Determine the [x, y] coordinate at the center of the cell enclosing the given text.  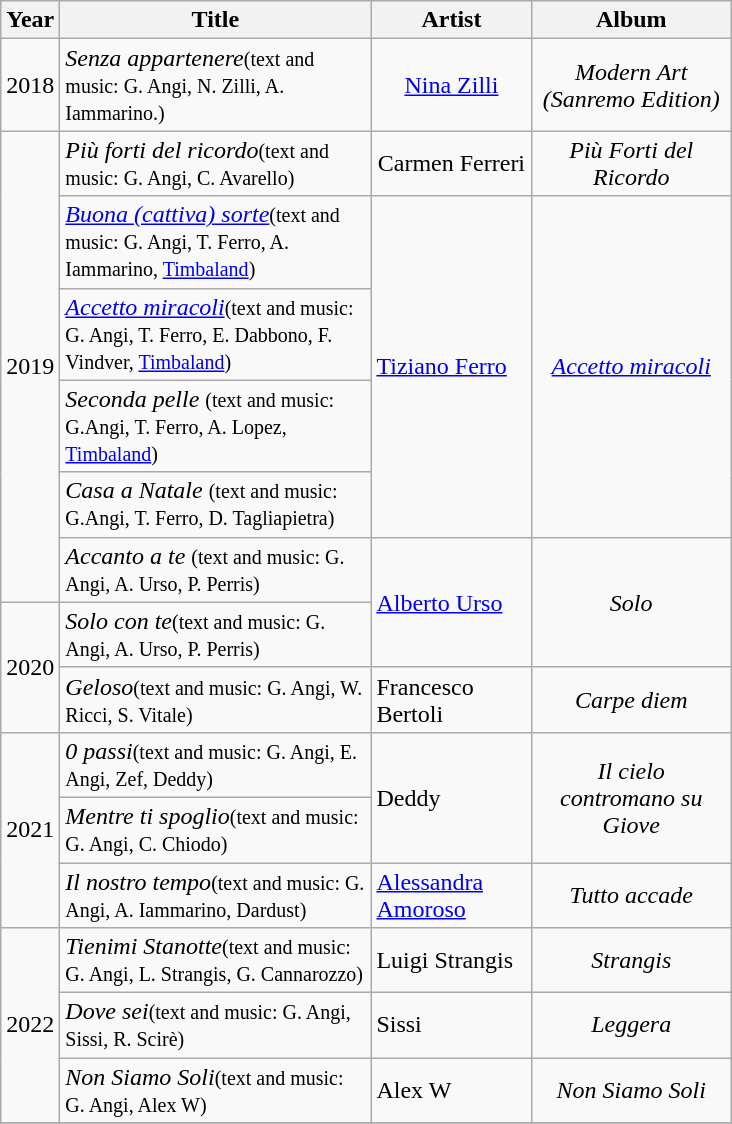
Solo [632, 602]
Mentre ti spoglio(text and music: G. Angi, C. Chiodo) [216, 830]
Album [632, 20]
Non Siamo Soli [632, 1090]
Dove sei(text and music: G. Angi, Sissi, R. Scirè) [216, 1026]
Title [216, 20]
Deddy [452, 797]
2020 [30, 667]
2022 [30, 1026]
Accetto miracoli [632, 366]
Tutto accade [632, 894]
Accanto a te (text and music: G. Angi, A. Urso, P. Perris) [216, 570]
Modern Art (Sanremo Edition) [632, 85]
Il cielo contromano su Giove [632, 797]
Carpe diem [632, 700]
2018 [30, 85]
Buona (cattiva) sorte(text and music: G. Angi, T. Ferro, A. Iammarino, Timbaland) [216, 242]
Nina Zilli [452, 85]
Carmen Ferreri [452, 164]
Solo con te(text and music: G. Angi, A. Urso, P. Perris) [216, 634]
Alex W [452, 1090]
Francesco Bertoli [452, 700]
Il nostro tempo(text and music: G. Angi, A. Iammarino, Dardust) [216, 894]
Senza appartenere(text and music: G. Angi, N. Zilli, A. Iammarino.) [216, 85]
Strangis [632, 960]
Tiziano Ferro [452, 366]
Accetto miracoli(text and music: G. Angi, T. Ferro, E. Dabbono, F. Vindver, Timbaland) [216, 334]
2021 [30, 830]
Sissi [452, 1026]
Alessandra Amoroso [452, 894]
Più forti del ricordo(text and music: G. Angi, C. Avarello) [216, 164]
Year [30, 20]
Geloso(text and music: G. Angi, W. Ricci, S. Vitale) [216, 700]
Non Siamo Soli(text and music: G. Angi, Alex W) [216, 1090]
Luigi Strangis [452, 960]
2019 [30, 366]
Seconda pelle (text and music: G.Angi, T. Ferro, A. Lopez, Timbaland) [216, 426]
Più Forti del Ricordo [632, 164]
Alberto Urso [452, 602]
Casa a Natale (text and music: G.Angi, T. Ferro, D. Tagliapietra) [216, 504]
Leggera [632, 1026]
Tienimi Stanotte(text and music: G. Angi, L. Strangis, G. Cannarozzo) [216, 960]
0 passi(text and music: G. Angi, E. Angi, Zef, Deddy) [216, 764]
Artist [452, 20]
